Capture the cell that displays the provided text and extract its (X, Y) central coordinate. 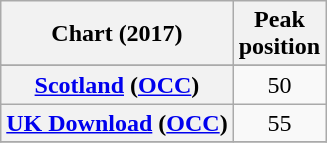
Peakposition (279, 34)
55 (279, 123)
Chart (2017) (117, 34)
Scotland (OCC) (117, 85)
UK Download (OCC) (117, 123)
50 (279, 85)
